Pinpoint the cell where the given text exists, returning its (X, Y) midpoint coordinate. 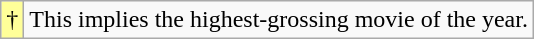
This implies the highest-grossing movie of the year. (279, 20)
† (12, 20)
